Find where the given text appears and provide that cell's center as (x, y) coordinate. 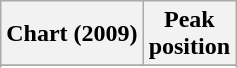
Chart (2009) (72, 34)
Peak position (189, 34)
